Scan for the cell matching the given text and deliver its (x, y) coordinate at center. 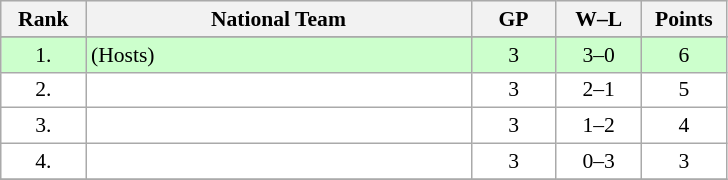
5 (684, 90)
4 (684, 126)
Rank (44, 19)
0–3 (598, 162)
2–1 (598, 90)
W–L (598, 19)
Points (684, 19)
(Hosts) (278, 55)
National Team (278, 19)
GP (514, 19)
1. (44, 55)
3. (44, 126)
6 (684, 55)
1–2 (598, 126)
3–0 (598, 55)
2. (44, 90)
4. (44, 162)
